Find where the given text appears and provide that cell's center as (x, y) coordinate. 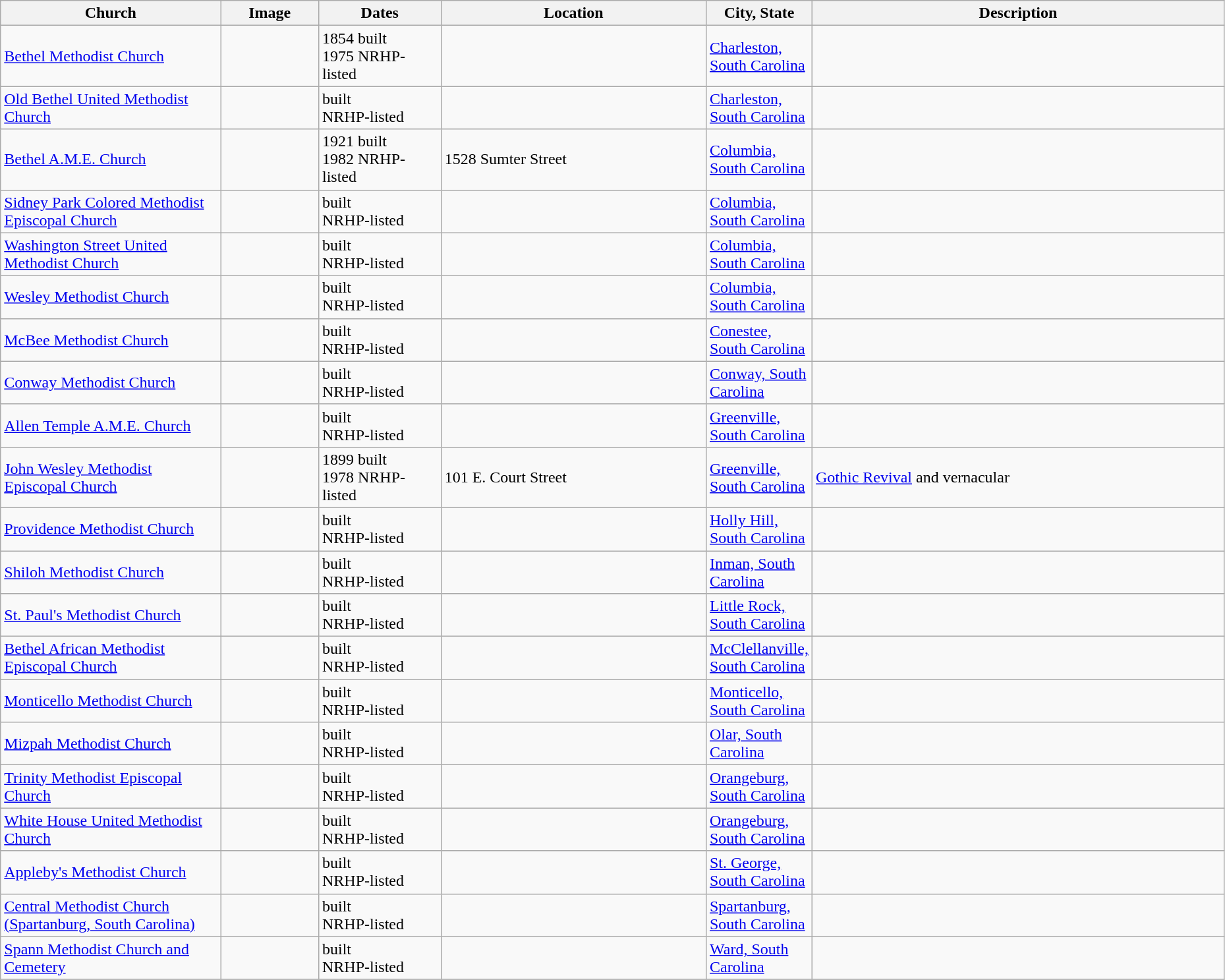
Bethel A.M.E. Church (111, 159)
John Wesley Methodist Episcopal Church (111, 477)
Conway, South Carolina (759, 382)
Olar, South Carolina (759, 743)
Bethel Methodist Church (111, 56)
Inman, South Carolina (759, 572)
Church (111, 13)
McBee Methodist Church (111, 340)
101 E. Court Street (573, 477)
Old Bethel United Methodist Church (111, 108)
St. Paul's Methodist Church (111, 616)
Image (270, 13)
Allen Temple A.M.E. Church (111, 426)
Spartanburg, South Carolina (759, 915)
Sidney Park Colored Methodist Episcopal Church (111, 211)
Shiloh Methodist Church (111, 572)
1921 built1982 NRHP-listed (380, 159)
1899 built1978 NRHP-listed (380, 477)
Little Rock, South Carolina (759, 616)
Holly Hill, South Carolina (759, 529)
Gothic Revival and vernacular (1019, 477)
City, State (759, 13)
Conway Methodist Church (111, 382)
Bethel African Methodist Episcopal Church (111, 658)
Location (573, 13)
Appleby's Methodist Church (111, 873)
Washington Street United Methodist Church (111, 254)
McClellanville, South Carolina (759, 658)
Conestee, South Carolina (759, 340)
Providence Methodist Church (111, 529)
1528 Sumter Street (573, 159)
1854 built1975 NRHP-listed (380, 56)
Spann Methodist Church and Cemetery (111, 958)
Monticello Methodist Church (111, 701)
Central Methodist Church (Spartanburg, South Carolina) (111, 915)
White House United Methodist Church (111, 829)
Trinity Methodist Episcopal Church (111, 787)
St. George, South Carolina (759, 873)
Ward, South Carolina (759, 958)
Wesley Methodist Church (111, 297)
Description (1019, 13)
Mizpah Methodist Church (111, 743)
Dates (380, 13)
Monticello, South Carolina (759, 701)
